Search for the cell housing the specified text and yield its (x, y) center coordinate. 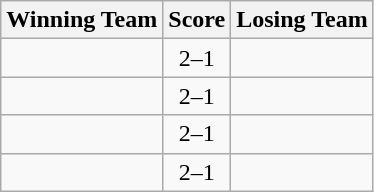
Winning Team (82, 20)
Score (197, 20)
Losing Team (302, 20)
